Detect which cell encompasses the target text, then output its (x, y) center coordinate. 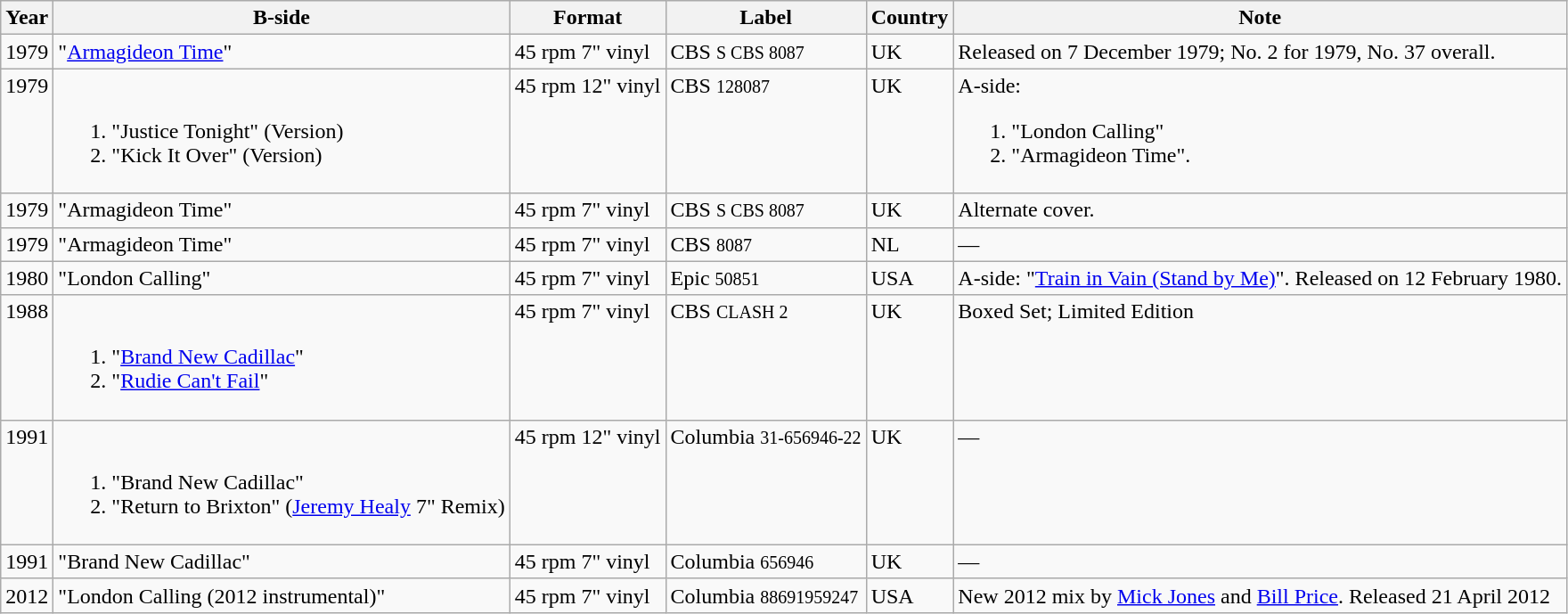
Label (766, 18)
New 2012 mix by Mick Jones and Bill Price. Released 21 April 2012 (1260, 595)
Country (910, 18)
1988 (27, 357)
Released on 7 December 1979; No. 2 for 1979, No. 37 overall. (1260, 52)
"London Calling" (282, 278)
A-side:"London Calling""Armagideon Time". (1260, 131)
Epic 50851 (766, 278)
Boxed Set; Limited Edition (1260, 357)
Columbia 88691959247 (766, 595)
CBS 8087 (766, 244)
"Brand New Cadillac" (282, 561)
Alternate cover. (1260, 210)
Columbia 31-656946-22 (766, 482)
"Brand New Cadillac""Rudie Can't Fail" (282, 357)
"Brand New Cadillac""Return to Brixton" (Jeremy Healy 7" Remix) (282, 482)
"Justice Tonight" (Version)"Kick It Over" (Version) (282, 131)
Format (588, 18)
CBS 128087 (766, 131)
NL (910, 244)
Year (27, 18)
1980 (27, 278)
B-side (282, 18)
"London Calling (2012 instrumental)" (282, 595)
Note (1260, 18)
2012 (27, 595)
CBS CLASH 2 (766, 357)
Columbia 656946 (766, 561)
A-side: "Train in Vain (Stand by Me)". Released on 12 February 1980. (1260, 278)
